Output the (X, Y) coordinate of the center of the cell containing the given text.  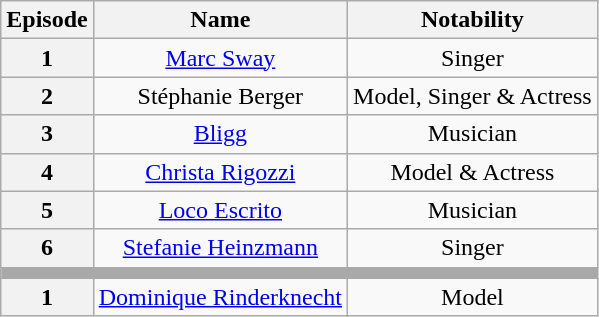
2 (47, 96)
Marc Sway (220, 58)
5 (47, 210)
Model (473, 297)
Model, Singer & Actress (473, 96)
3 (47, 134)
Bligg (220, 134)
Name (220, 20)
Model & Actress (473, 172)
6 (47, 248)
4 (47, 172)
Episode (47, 20)
Loco Escrito (220, 210)
Stefanie Heinzmann (220, 248)
Notability (473, 20)
Stéphanie Berger (220, 96)
Dominique Rinderknecht (220, 297)
Christa Rigozzi (220, 172)
